Return (x, y) of the center of cell containing provided text 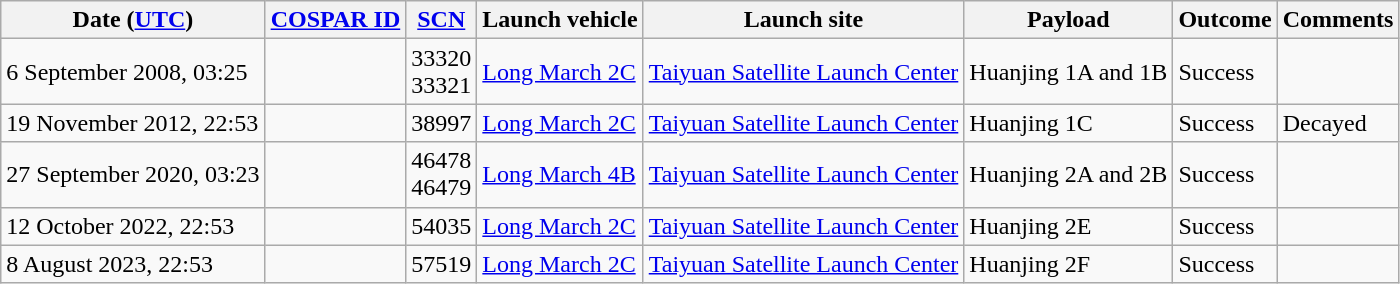
Huanjing 2A and 2B (1068, 174)
Payload (1068, 20)
38997 (442, 123)
Huanjing 2E (1068, 226)
Launch vehicle (560, 20)
8 August 2023, 22:53 (133, 264)
4647846479 (442, 174)
Decayed (1338, 123)
12 October 2022, 22:53 (133, 226)
3332033321 (442, 72)
Date (UTC) (133, 20)
SCN (442, 20)
Huanjing 2F (1068, 264)
Outcome (1225, 20)
Huanjing 1A and 1B (1068, 72)
27 September 2020, 03:23 (133, 174)
Comments (1338, 20)
6 September 2008, 03:25 (133, 72)
57519 (442, 264)
COSPAR ID (336, 20)
54035 (442, 226)
Long March 4B (560, 174)
19 November 2012, 22:53 (133, 123)
Launch site (804, 20)
Huanjing 1C (1068, 123)
